Scan for the cell matching the given text and deliver its (X, Y) coordinate at center. 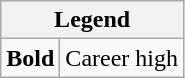
Legend (92, 20)
Career high (122, 58)
Bold (30, 58)
